Determine the [X, Y] coordinate at the center of the cell enclosing the given text.  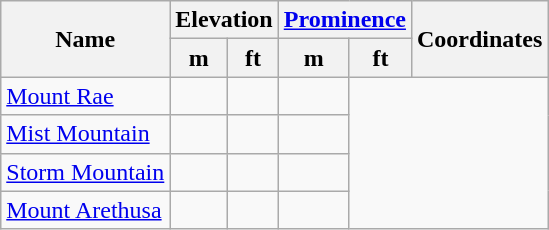
Elevation [224, 20]
Name [86, 39]
Mist Mountain [86, 134]
Mount Arethusa [86, 210]
Coordinates [479, 39]
Storm Mountain [86, 172]
Prominence [344, 20]
Mount Rae [86, 96]
